Find where the given text appears and provide that cell's center as (x, y) coordinate. 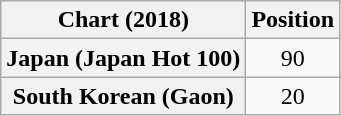
Japan (Japan Hot 100) (124, 58)
90 (293, 58)
20 (293, 96)
Position (293, 20)
South Korean (Gaon) (124, 96)
Chart (2018) (124, 20)
